Pinpoint the cell where the given text exists, returning its [x, y] midpoint coordinate. 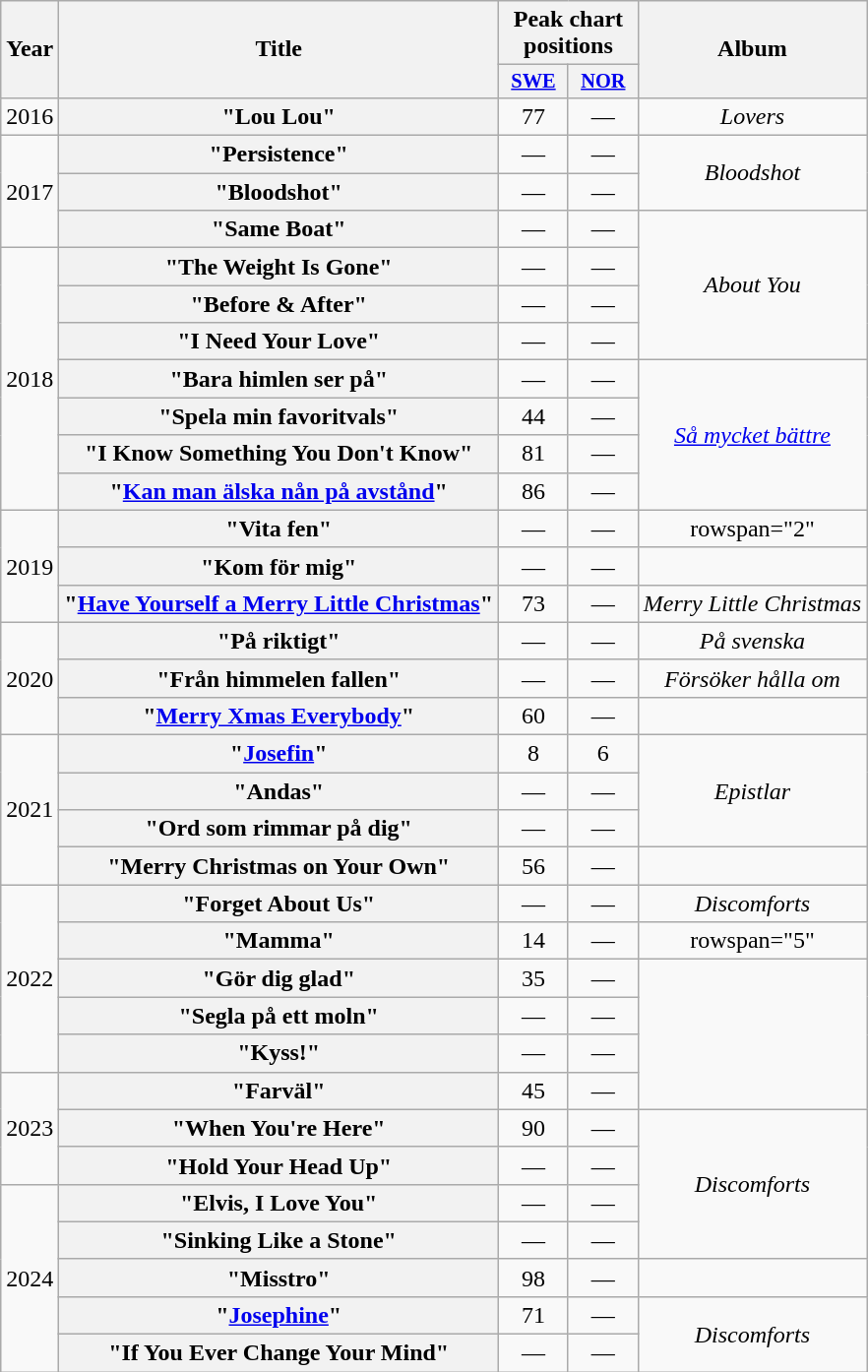
"Josefin" [279, 754]
Year [30, 49]
Epistlar [752, 791]
2020 [30, 678]
35 [533, 978]
rowspan="2" [752, 529]
"Josephine" [279, 1315]
2018 [30, 379]
"Merry Christmas on Your Own" [279, 866]
"Kan man älska nån på avstånd" [279, 491]
På svenska [752, 641]
2023 [30, 1128]
SWE [533, 82]
"Same Boat" [279, 229]
"When You're Here" [279, 1128]
"Kyss!" [279, 1053]
"Persistence" [279, 155]
90 [533, 1128]
"Have Yourself a Merry Little Christmas" [279, 603]
"Misstro" [279, 1278]
Så mycket bättre [752, 435]
"Kom för mig" [279, 566]
"Elvis, I Love You" [279, 1203]
73 [533, 603]
Merry Little Christmas [752, 603]
2022 [30, 978]
60 [533, 716]
86 [533, 491]
"Hold Your Head Up" [279, 1165]
"Vita fen" [279, 529]
Album [752, 49]
98 [533, 1278]
"I Need Your Love" [279, 342]
"Sinking Like a Stone" [279, 1240]
"Från himmelen fallen" [279, 678]
6 [602, 754]
71 [533, 1315]
77 [533, 116]
"Farväl" [279, 1091]
Title [279, 49]
"Gör dig glad" [279, 978]
"Mamma" [279, 941]
"På riktigt" [279, 641]
Peak chart positions [569, 33]
"Bloodshot" [279, 192]
Lovers [752, 116]
14 [533, 941]
"Lou Lou" [279, 116]
2017 [30, 192]
8 [533, 754]
About You [752, 285]
"Ord som rimmar på dig" [279, 829]
Bloodshot [752, 173]
"Before & After" [279, 304]
"Spela min favoritvals" [279, 416]
81 [533, 454]
"Segla på ett moln" [279, 1016]
2016 [30, 116]
45 [533, 1091]
"Bara himlen ser på" [279, 379]
NOR [602, 82]
"Andas" [279, 791]
2021 [30, 810]
56 [533, 866]
"I Know Something You Don't Know" [279, 454]
2019 [30, 566]
"If You Ever Change Your Mind" [279, 1353]
44 [533, 416]
"Merry Xmas Everybody" [279, 716]
"The Weight Is Gone" [279, 267]
"Forget About Us" [279, 904]
Försöker hålla om [752, 678]
2024 [30, 1278]
rowspan="5" [752, 941]
